Identify which cell holds the provided text, then report its [X, Y] central coordinate. 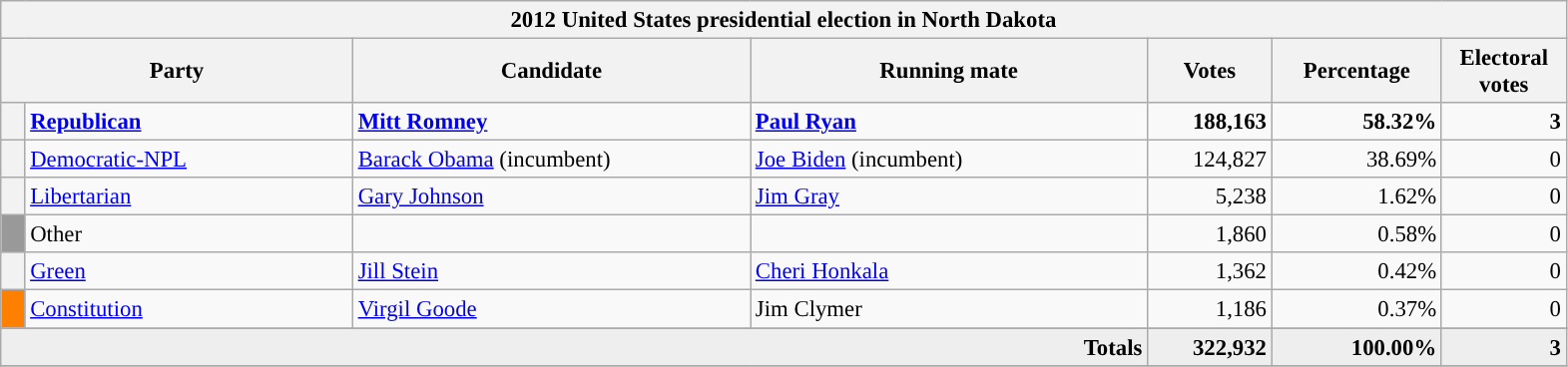
322,932 [1210, 347]
1,186 [1210, 309]
Other [189, 234]
38.69% [1356, 160]
Candidate [551, 72]
Party [178, 72]
Mitt Romney [551, 122]
Libertarian [189, 196]
Republican [189, 122]
188,163 [1210, 122]
0.37% [1356, 309]
Percentage [1356, 72]
Cheri Honkala [949, 272]
Gary Johnson [551, 196]
5,238 [1210, 196]
Joe Biden (incumbent) [949, 160]
2012 United States presidential election in North Dakota [784, 20]
Virgil Goode [551, 309]
Democratic-NPL [189, 160]
Barack Obama (incumbent) [551, 160]
Green [189, 272]
1,362 [1210, 272]
Constitution [189, 309]
1.62% [1356, 196]
Jim Clymer [949, 309]
Running mate [949, 72]
124,827 [1210, 160]
Totals [575, 347]
100.00% [1356, 347]
1,860 [1210, 234]
58.32% [1356, 122]
Jim Gray [949, 196]
0.58% [1356, 234]
Votes [1210, 72]
Paul Ryan [949, 122]
0.42% [1356, 272]
Electoral votes [1503, 72]
Jill Stein [551, 272]
